From the cell containing the given text, extract its center point as [X, Y] coordinate. 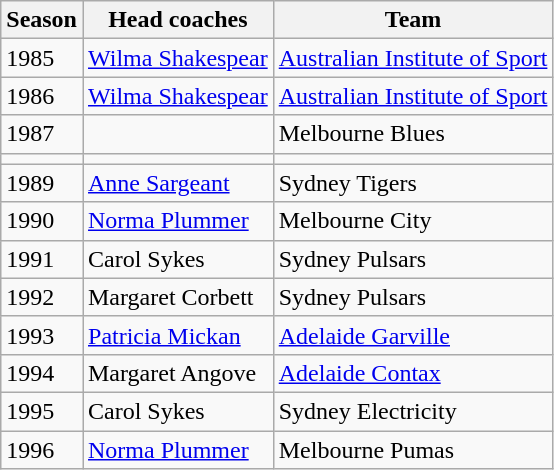
Head coaches [178, 20]
Sydney Tigers [413, 183]
1992 [42, 297]
1996 [42, 449]
Season [42, 20]
Team [413, 20]
1989 [42, 183]
Anne Sargeant [178, 183]
Sydney Electricity [413, 411]
1986 [42, 96]
Patricia Mickan [178, 335]
Melbourne Blues [413, 134]
1985 [42, 58]
Margaret Angove [178, 373]
1993 [42, 335]
Margaret Corbett [178, 297]
1995 [42, 411]
Adelaide Contax [413, 373]
Adelaide Garville [413, 335]
1990 [42, 221]
1987 [42, 134]
1991 [42, 259]
1994 [42, 373]
Melbourne Pumas [413, 449]
Melbourne City [413, 221]
